Pinpoint the cell where the given text exists, returning its [X, Y] midpoint coordinate. 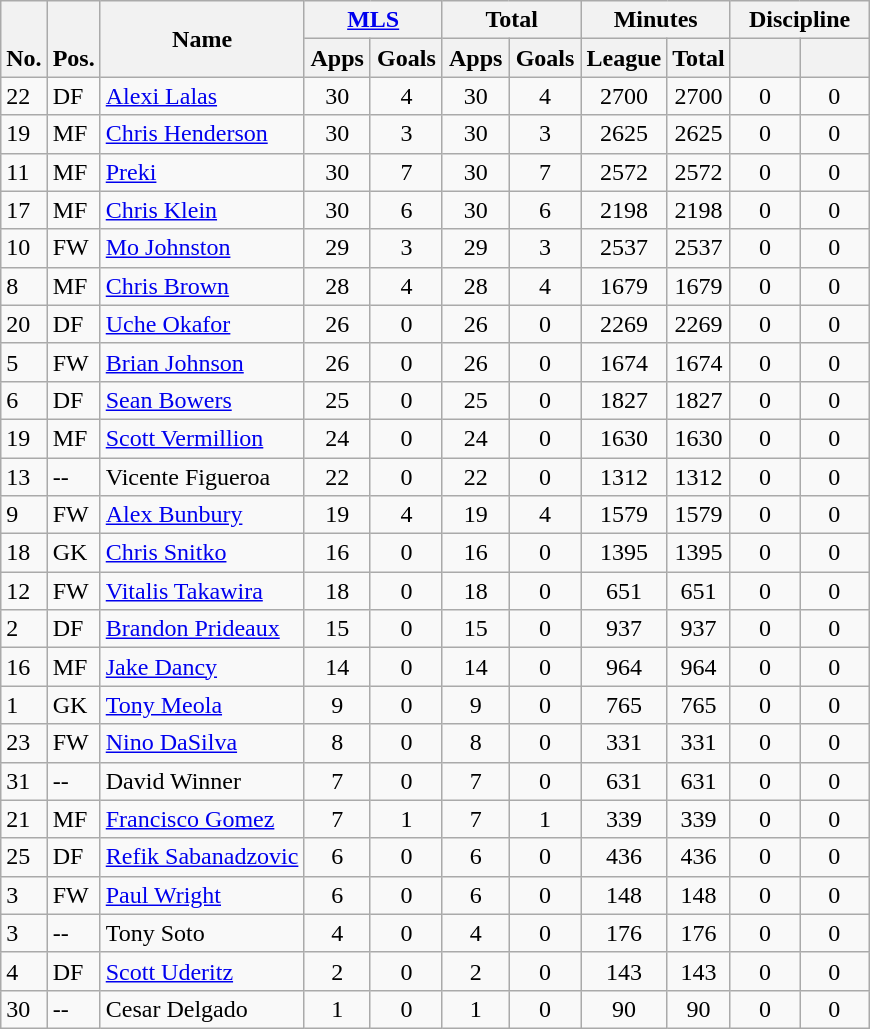
Sean Bowers [202, 400]
Vitalis Takawira [202, 591]
Chris Snitko [202, 553]
Cesar Delgado [202, 1009]
10 [24, 248]
Uche Okafor [202, 324]
Alex Bunbury [202, 515]
Discipline [800, 20]
No. [24, 39]
Paul Wright [202, 895]
Francisco Gomez [202, 819]
Mo Johnston [202, 248]
Preki [202, 172]
David Winner [202, 781]
Refik Sabanadzovic [202, 857]
12 [24, 591]
League [624, 58]
Chris Brown [202, 286]
Vicente Figueroa [202, 477]
Jake Dancy [202, 667]
Alexi Lalas [202, 96]
Tony Soto [202, 933]
17 [24, 210]
Minutes [656, 20]
Nino DaSilva [202, 743]
5 [24, 362]
Scott Vermillion [202, 438]
MLS [374, 20]
Brian Johnson [202, 362]
20 [24, 324]
Brandon Prideaux [202, 629]
31 [24, 781]
21 [24, 819]
Scott Uderitz [202, 971]
Tony Meola [202, 705]
13 [24, 477]
11 [24, 172]
Chris Henderson [202, 134]
Chris Klein [202, 210]
23 [24, 743]
Pos. [74, 39]
Name [202, 39]
